Scan for the cell matching the given text and deliver its (x, y) coordinate at center. 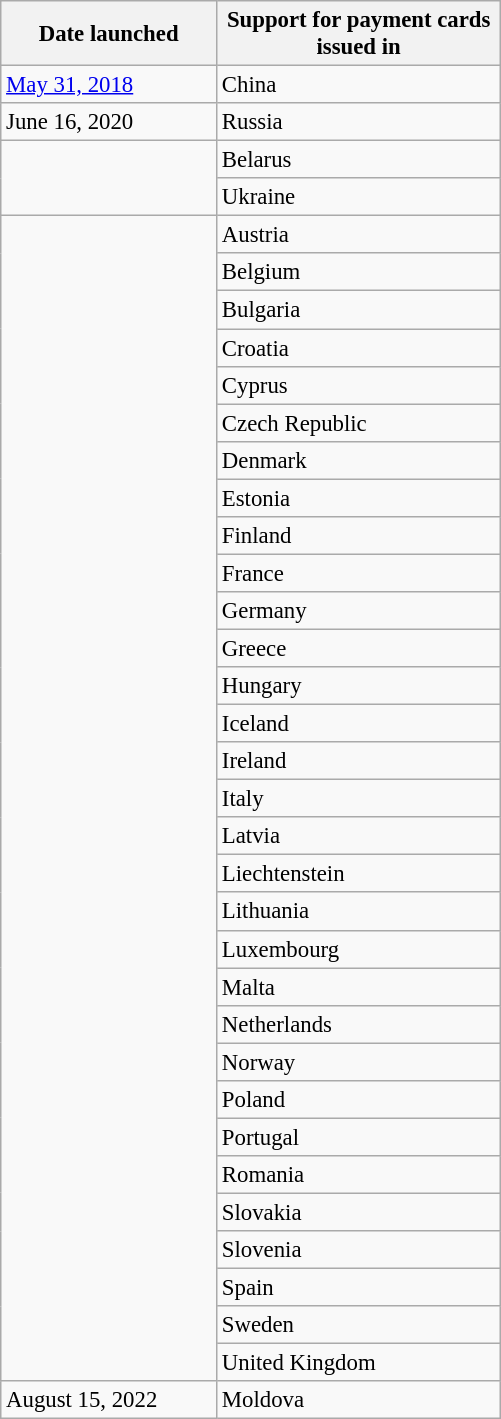
France (359, 573)
Ireland (359, 761)
Croatia (359, 348)
Moldova (359, 1400)
Denmark (359, 460)
Netherlands (359, 1024)
Hungary (359, 686)
Bulgaria (359, 310)
Slovakia (359, 1212)
Greece (359, 648)
Italy (359, 799)
August 15, 2022 (109, 1400)
Germany (359, 611)
Poland (359, 1100)
Slovenia (359, 1250)
Support for payment cards issued in (359, 34)
Estonia (359, 498)
Czech Republic (359, 423)
Belgium (359, 273)
Malta (359, 987)
Cyprus (359, 385)
May 31, 2018 (109, 85)
Finland (359, 536)
United Kingdom (359, 1363)
Date launched (109, 34)
Iceland (359, 724)
Norway (359, 1062)
Luxembourg (359, 949)
Sweden (359, 1325)
Austria (359, 235)
Portugal (359, 1137)
Spain (359, 1288)
Lithuania (359, 912)
Liechtenstein (359, 874)
Latvia (359, 836)
China (359, 85)
Ukraine (359, 197)
June 16, 2020 (109, 122)
Belarus (359, 160)
Russia (359, 122)
Romania (359, 1175)
